Determine the [x, y] coordinate at the center of the cell enclosing the given text.  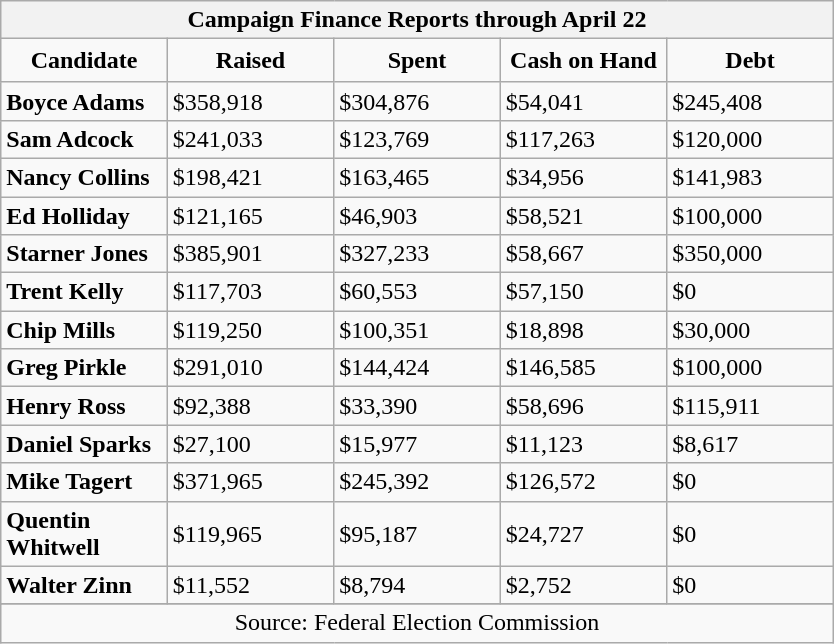
$11,123 [583, 444]
$350,000 [750, 254]
$245,408 [750, 101]
Henry Ross [84, 406]
$358,918 [250, 101]
$18,898 [583, 330]
$385,901 [250, 254]
$33,390 [417, 406]
$11,552 [250, 585]
Boyce Adams [84, 101]
Chip Mills [84, 330]
$371,965 [250, 482]
$24,727 [583, 534]
$34,956 [583, 177]
$327,233 [417, 254]
$144,424 [417, 368]
$241,033 [250, 139]
Mike Tagert [84, 482]
$115,911 [750, 406]
Greg Pirkle [84, 368]
$291,010 [250, 368]
$2,752 [583, 585]
$245,392 [417, 482]
Campaign Finance Reports through April 22 [417, 20]
$146,585 [583, 368]
Cash on Hand [583, 61]
$58,696 [583, 406]
$95,187 [417, 534]
$117,263 [583, 139]
$119,965 [250, 534]
Ed Holliday [84, 215]
$126,572 [583, 482]
$15,977 [417, 444]
Starner Jones [84, 254]
$8,617 [750, 444]
Raised [250, 61]
$123,769 [417, 139]
$8,794 [417, 585]
$60,553 [417, 292]
$92,388 [250, 406]
Daniel Sparks [84, 444]
Source: Federal Election Commission [417, 623]
$58,521 [583, 215]
$27,100 [250, 444]
$117,703 [250, 292]
$141,983 [750, 177]
Sam Adcock [84, 139]
$57,150 [583, 292]
$54,041 [583, 101]
Spent [417, 61]
Candidate [84, 61]
$119,250 [250, 330]
Nancy Collins [84, 177]
$30,000 [750, 330]
Debt [750, 61]
$46,903 [417, 215]
Quentin Whitwell [84, 534]
Walter Zinn [84, 585]
$58,667 [583, 254]
Trent Kelly [84, 292]
$304,876 [417, 101]
$100,351 [417, 330]
$120,000 [750, 139]
$121,165 [250, 215]
$163,465 [417, 177]
$198,421 [250, 177]
